Output the (X, Y) coordinate of the center of the cell containing the given text.  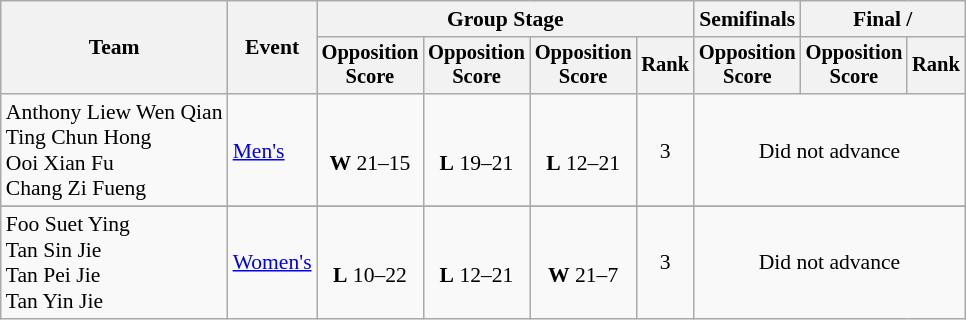
L 10–22 (370, 263)
W 21–15 (370, 150)
Event (272, 48)
Men's (272, 150)
Women's (272, 263)
L 19–21 (476, 150)
Team (114, 48)
Semifinals (748, 19)
Final / (883, 19)
Foo Suet YingTan Sin JieTan Pei JieTan Yin Jie (114, 263)
W 21–7 (584, 263)
Group Stage (506, 19)
Anthony Liew Wen QianTing Chun HongOoi Xian FuChang Zi Fueng (114, 150)
